Determine the (x, y) coordinate at the center of the cell enclosing the given text.  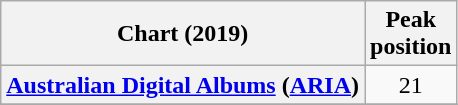
Peakposition (411, 34)
21 (411, 85)
Australian Digital Albums (ARIA) (183, 85)
Chart (2019) (183, 34)
